Detect which cell encompasses the target text, then output its (X, Y) center coordinate. 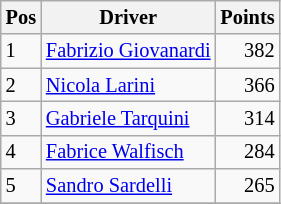
366 (247, 85)
Gabriele Tarquini (128, 118)
265 (247, 186)
Nicola Larini (128, 85)
Fabrice Walfisch (128, 152)
3 (21, 118)
1 (21, 51)
284 (247, 152)
5 (21, 186)
Fabrizio Giovanardi (128, 51)
314 (247, 118)
2 (21, 85)
4 (21, 152)
Points (247, 17)
382 (247, 51)
Sandro Sardelli (128, 186)
Driver (128, 17)
Pos (21, 17)
